Search for the cell housing the specified text and yield its (x, y) center coordinate. 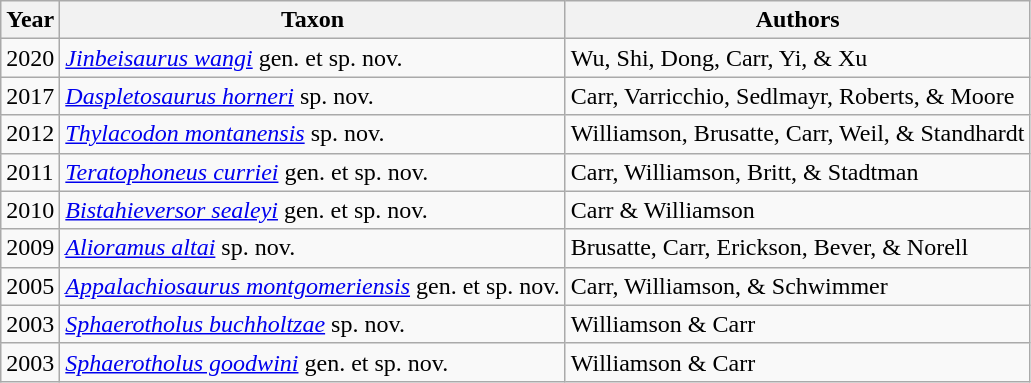
Carr & Williamson (798, 210)
Carr, Williamson, Britt, & Stadtman (798, 172)
Teratophoneus curriei gen. et sp. nov. (313, 172)
2009 (30, 248)
Bistahieversor sealeyi gen. et sp. nov. (313, 210)
2010 (30, 210)
2020 (30, 58)
Jinbeisaurus wangi gen. et sp. nov. (313, 58)
Alioramus altai sp. nov. (313, 248)
Brusatte, Carr, Erickson, Bever, & Norell (798, 248)
Sphaerotholus goodwini gen. et sp. nov. (313, 362)
Year (30, 20)
2005 (30, 286)
Appalachiosaurus montgomeriensis gen. et sp. nov. (313, 286)
2017 (30, 96)
Sphaerotholus buchholtzae sp. nov. (313, 324)
2012 (30, 134)
Carr, Williamson, & Schwimmer (798, 286)
Taxon (313, 20)
Daspletosaurus horneri sp. nov. (313, 96)
Carr, Varricchio, Sedlmayr, Roberts, & Moore (798, 96)
Thylacodon montanensis sp. nov. (313, 134)
Williamson, Brusatte, Carr, Weil, & Standhardt (798, 134)
Wu, Shi, Dong, Carr, Yi, & Xu (798, 58)
2011 (30, 172)
Authors (798, 20)
